Identify which cell holds the provided text, then report its (x, y) central coordinate. 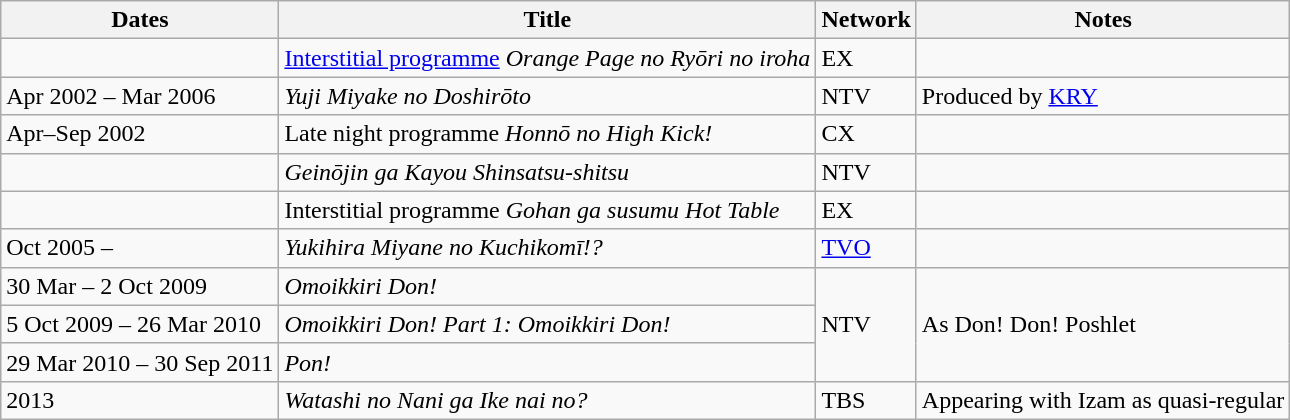
CX (866, 134)
Produced by KRY (1103, 96)
Title (548, 20)
Watashi no Nani ga Ike nai no? (548, 400)
30 Mar – 2 Oct 2009 (140, 286)
Pon! (548, 362)
Omoikkiri Don! (548, 286)
Yukihira Miyane no Kuchikomī!? (548, 248)
Apr–Sep 2002 (140, 134)
Notes (1103, 20)
Interstitial programme Gohan ga susumu Hot Table (548, 210)
TVO (866, 248)
Interstitial programme Orange Page no Ryōri no iroha (548, 58)
Omoikkiri Don! Part 1: Omoikkiri Don! (548, 324)
5 Oct 2009 – 26 Mar 2010 (140, 324)
29 Mar 2010 – 30 Sep 2011 (140, 362)
Geinōjin ga Kayou Shinsatsu-shitsu (548, 172)
Dates (140, 20)
2013 (140, 400)
Yuji Miyake no Doshirōto (548, 96)
Late night programme Honnō no High Kick! (548, 134)
Apr 2002 – Mar 2006 (140, 96)
As Don! Don! Poshlet (1103, 324)
Network (866, 20)
TBS (866, 400)
Oct 2005 – (140, 248)
Appearing with Izam as quasi-regular (1103, 400)
